From the cell containing the given text, extract its center point as [x, y] coordinate. 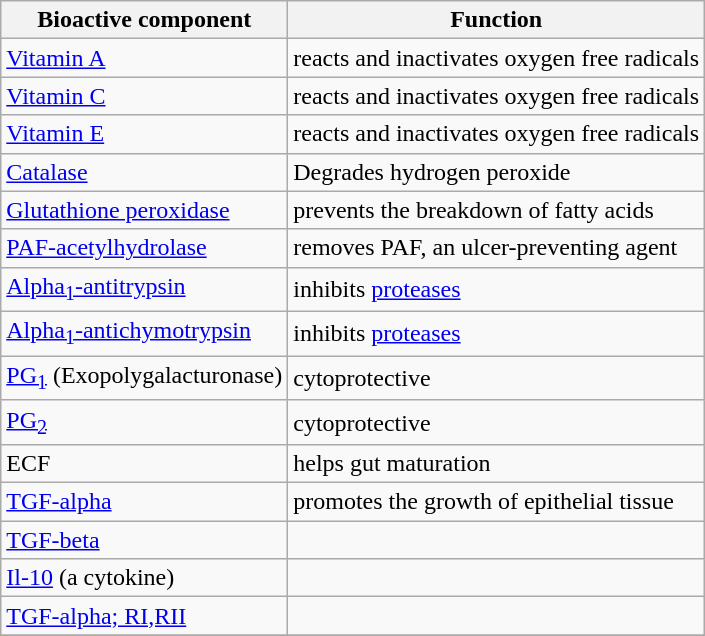
prevents the breakdown of fatty acids [496, 210]
Alpha1-antichymotrypsin [144, 334]
removes PAF, an ulcer-preventing agent [496, 248]
Vitamin A [144, 58]
promotes the growth of epithelial tissue [496, 502]
Il-10 (a cytokine) [144, 578]
Degrades hydrogen peroxide [496, 172]
ECF [144, 464]
TGF-beta [144, 540]
PG1 (Exopolygalacturonase) [144, 378]
Catalase [144, 172]
Vitamin C [144, 96]
PAF-acetylhydrolase [144, 248]
Bioactive component [144, 20]
PG2 [144, 422]
Glutathione peroxidase [144, 210]
Vitamin E [144, 134]
TGF-alpha [144, 502]
helps gut maturation [496, 464]
Function [496, 20]
TGF-alpha; RI,RII [144, 616]
Alpha1-antitrypsin [144, 289]
